Provide the (x, y) coordinate of the cell's center where the given text is located.  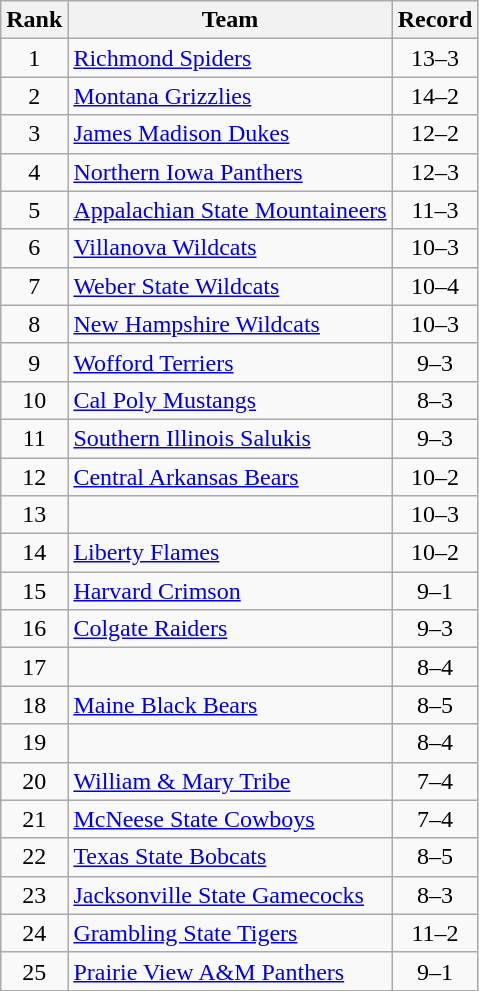
23 (34, 895)
10–4 (435, 286)
12 (34, 477)
14 (34, 553)
Harvard Crimson (230, 591)
Team (230, 20)
5 (34, 210)
1 (34, 58)
20 (34, 781)
McNeese State Cowboys (230, 819)
19 (34, 743)
24 (34, 933)
Record (435, 20)
Cal Poly Mustangs (230, 400)
Jacksonville State Gamecocks (230, 895)
Montana Grizzlies (230, 96)
Weber State Wildcats (230, 286)
12–2 (435, 134)
16 (34, 629)
Northern Iowa Panthers (230, 172)
Colgate Raiders (230, 629)
Prairie View A&M Panthers (230, 971)
7 (34, 286)
2 (34, 96)
11–2 (435, 933)
6 (34, 248)
13 (34, 515)
11–3 (435, 210)
14–2 (435, 96)
Wofford Terriers (230, 362)
25 (34, 971)
Southern Illinois Salukis (230, 438)
James Madison Dukes (230, 134)
22 (34, 857)
3 (34, 134)
Rank (34, 20)
Richmond Spiders (230, 58)
Texas State Bobcats (230, 857)
12–3 (435, 172)
Appalachian State Mountaineers (230, 210)
8 (34, 324)
Grambling State Tigers (230, 933)
13–3 (435, 58)
Liberty Flames (230, 553)
Central Arkansas Bears (230, 477)
4 (34, 172)
17 (34, 667)
15 (34, 591)
11 (34, 438)
18 (34, 705)
Villanova Wildcats (230, 248)
Maine Black Bears (230, 705)
New Hampshire Wildcats (230, 324)
9 (34, 362)
10 (34, 400)
William & Mary Tribe (230, 781)
21 (34, 819)
